Search for the cell housing the specified text and yield its (X, Y) center coordinate. 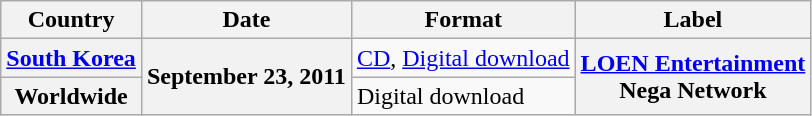
Digital download (463, 96)
Label (693, 20)
South Korea (72, 58)
CD, Digital download (463, 58)
September 23, 2011 (246, 77)
Worldwide (72, 96)
Date (246, 20)
Format (463, 20)
Country (72, 20)
LOEN EntertainmentNega Network (693, 77)
